Locate the cell with the specified text and output its (X, Y) center coordinate. 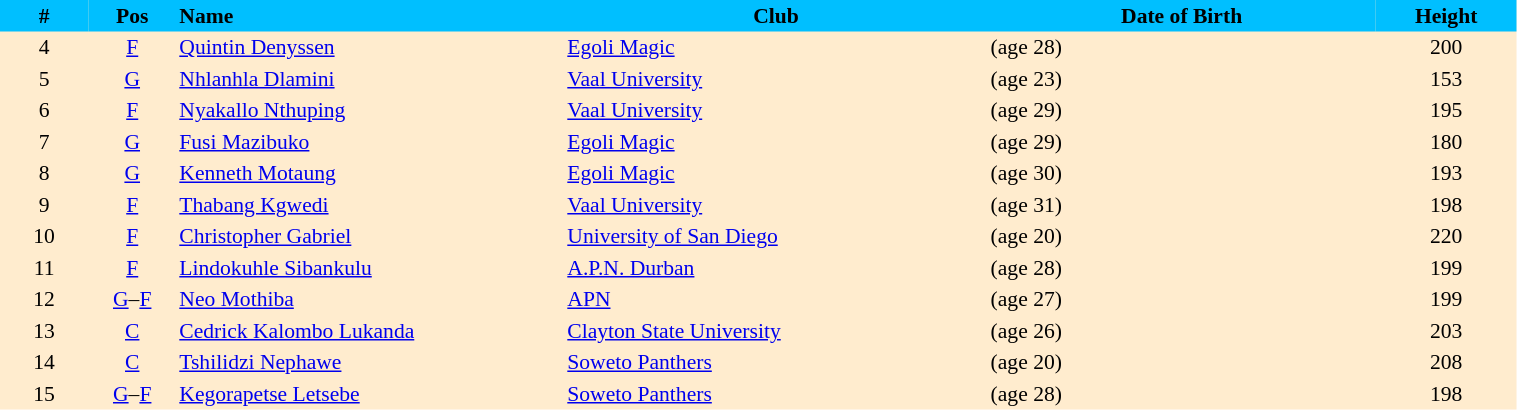
Nhlanhla Dlamini (370, 79)
(age 30) (1182, 174)
(age 26) (1182, 331)
203 (1446, 331)
Lindokuhle Sibankulu (370, 268)
(age 27) (1182, 300)
220 (1446, 236)
12 (44, 300)
Christopher Gabriel (370, 236)
193 (1446, 174)
14 (44, 362)
195 (1446, 110)
Date of Birth (1182, 16)
8 (44, 174)
208 (1446, 362)
180 (1446, 142)
Neo Mothiba (370, 300)
Quintin Denyssen (370, 48)
A.P.N. Durban (776, 268)
Thabang Kgwedi (370, 205)
153 (1446, 79)
Kegorapetse Letsebe (370, 394)
200 (1446, 48)
(age 23) (1182, 79)
Cedrick Kalombo Lukanda (370, 331)
13 (44, 331)
Club (776, 16)
Pos (132, 16)
11 (44, 268)
Clayton State University (776, 331)
# (44, 16)
APN (776, 300)
Kenneth Motaung (370, 174)
4 (44, 48)
Name (370, 16)
9 (44, 205)
Height (1446, 16)
(age 31) (1182, 205)
6 (44, 110)
5 (44, 79)
University of San Diego (776, 236)
7 (44, 142)
10 (44, 236)
15 (44, 394)
Fusi Mazibuko (370, 142)
Tshilidzi Nephawe (370, 362)
Nyakallo Nthuping (370, 110)
